Search for the cell housing the specified text and yield its (X, Y) center coordinate. 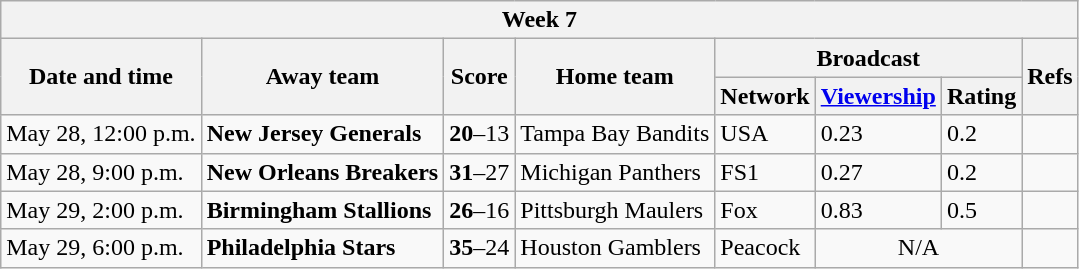
Pittsburgh Maulers (615, 210)
Rating (981, 96)
Week 7 (540, 20)
0.23 (878, 134)
Broadcast (868, 58)
May 28, 9:00 p.m. (101, 172)
Fox (765, 210)
FS1 (765, 172)
26–16 (480, 210)
May 28, 12:00 p.m. (101, 134)
31–27 (480, 172)
Philadelphia Stars (322, 248)
USA (765, 134)
Houston Gamblers (615, 248)
0.83 (878, 210)
New Orleans Breakers (322, 172)
Refs (1050, 77)
20–13 (480, 134)
Tampa Bay Bandits (615, 134)
Home team (615, 77)
Score (480, 77)
Date and time (101, 77)
Michigan Panthers (615, 172)
May 29, 6:00 p.m. (101, 248)
35–24 (480, 248)
Viewership (878, 96)
New Jersey Generals (322, 134)
0.27 (878, 172)
Away team (322, 77)
N/A (918, 248)
Peacock (765, 248)
0.5 (981, 210)
Birmingham Stallions (322, 210)
May 29, 2:00 p.m. (101, 210)
Network (765, 96)
